Capture the cell that displays the provided text and extract its (X, Y) central coordinate. 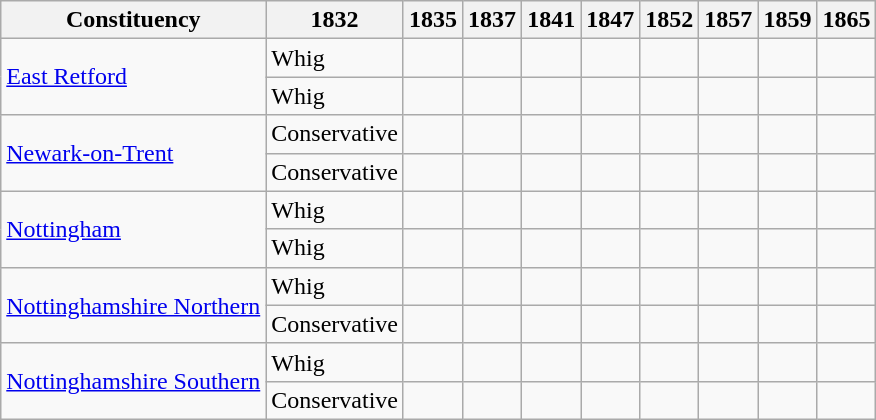
1835 (432, 20)
Constituency (134, 20)
1841 (552, 20)
1852 (670, 20)
1857 (728, 20)
Newark-on-Trent (134, 153)
1865 (846, 20)
1859 (788, 20)
1837 (492, 20)
1832 (335, 20)
1847 (610, 20)
Nottinghamshire Southern (134, 381)
Nottinghamshire Northern (134, 305)
Nottingham (134, 229)
East Retford (134, 77)
